For the text-containing cell, return its midpoint in [X, Y] coordinate format. 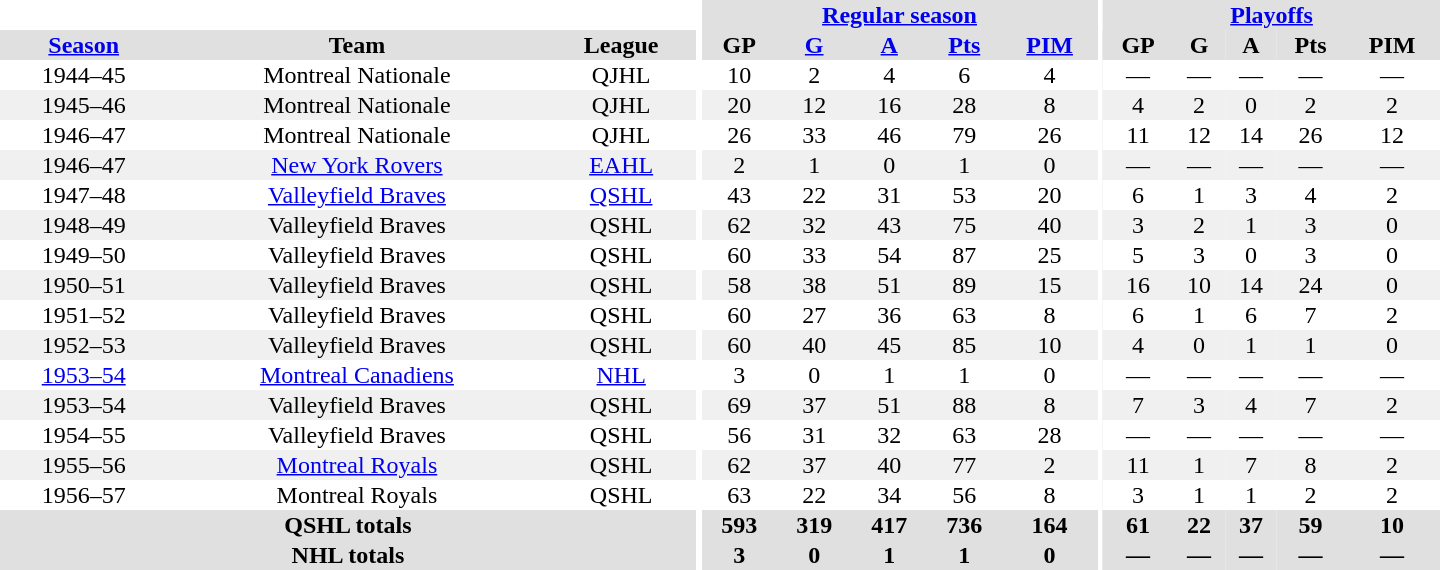
1954–55 [84, 435]
Montreal Canadiens [356, 375]
25 [1050, 255]
164 [1050, 525]
27 [814, 315]
38 [814, 285]
15 [1050, 285]
319 [814, 525]
79 [964, 135]
Team [356, 45]
87 [964, 255]
1944–45 [84, 75]
1948–49 [84, 225]
417 [890, 525]
34 [890, 495]
46 [890, 135]
736 [964, 525]
NHL [620, 375]
88 [964, 405]
61 [1138, 525]
85 [964, 345]
New York Rovers [356, 165]
69 [740, 405]
75 [964, 225]
League [620, 45]
Season [84, 45]
54 [890, 255]
77 [964, 465]
24 [1310, 285]
1950–51 [84, 285]
EAHL [620, 165]
45 [890, 345]
1945–46 [84, 105]
Playoffs [1272, 15]
5 [1138, 255]
1947–48 [84, 195]
593 [740, 525]
QSHL totals [348, 525]
Regular season [900, 15]
1951–52 [84, 315]
53 [964, 195]
1949–50 [84, 255]
59 [1310, 525]
NHL totals [348, 555]
1956–57 [84, 495]
89 [964, 285]
1955–56 [84, 465]
36 [890, 315]
1952–53 [84, 345]
58 [740, 285]
